Capture the cell that displays the provided text and extract its [X, Y] central coordinate. 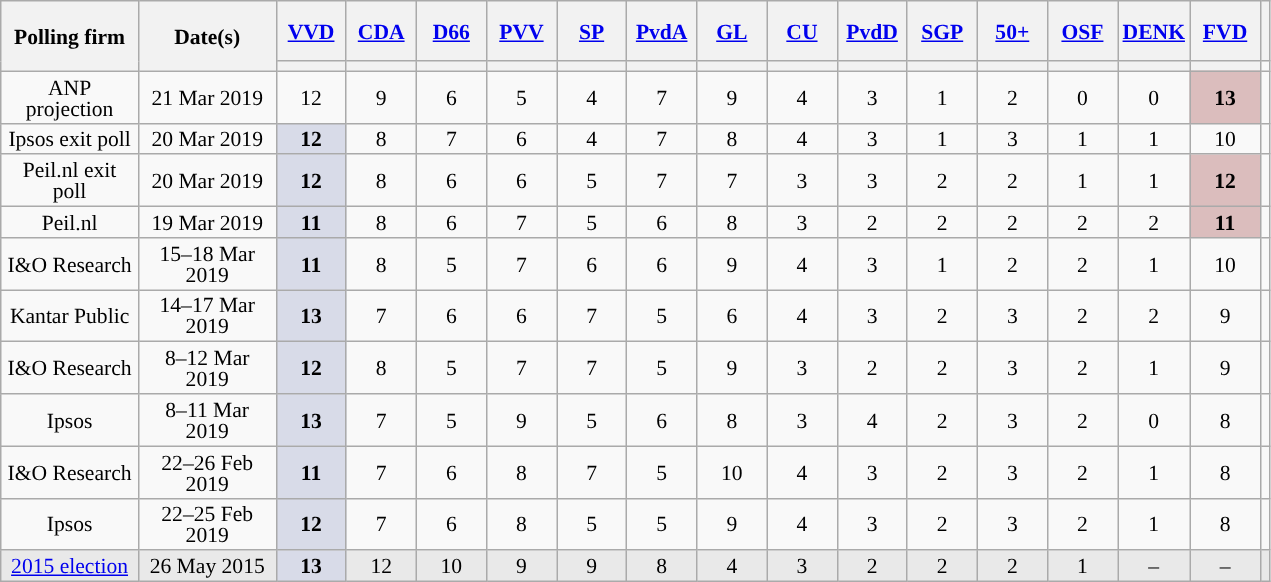
VVD [311, 31]
26 May 2015 [207, 566]
PVV [521, 31]
19 Mar 2019 [207, 222]
14–17 Mar 2019 [207, 316]
Peil.nl exit poll [70, 181]
50+ [1012, 31]
DENK [1154, 31]
GL [732, 31]
Polling firm [70, 36]
2015 election [70, 566]
Kantar Public [70, 316]
FVD [1225, 31]
8–12 Mar 2019 [207, 368]
Date(s) [207, 36]
ANP projection [70, 97]
22–25 Feb 2019 [207, 524]
OSF [1082, 31]
CU [802, 31]
SP [591, 31]
SGP [942, 31]
Ipsos exit poll [70, 138]
CDA [381, 31]
PvdD [872, 31]
D66 [451, 31]
Peil.nl [70, 222]
8–11 Mar 2019 [207, 420]
PvdA [662, 31]
21 Mar 2019 [207, 97]
22–26 Feb 2019 [207, 472]
15–18 Mar 2019 [207, 264]
